Search for the cell housing the specified text and yield its [x, y] center coordinate. 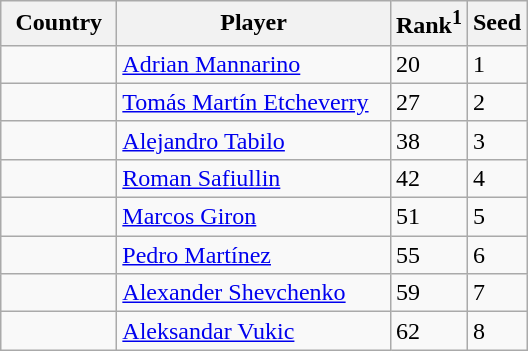
4 [496, 178]
5 [496, 217]
Adrian Mannarino [254, 64]
38 [428, 140]
Alexander Shevchenko [254, 293]
6 [496, 255]
55 [428, 255]
Roman Safiullin [254, 178]
Seed [496, 24]
8 [496, 331]
7 [496, 293]
62 [428, 331]
20 [428, 64]
2 [496, 102]
1 [496, 64]
Alejandro Tabilo [254, 140]
27 [428, 102]
Aleksandar Vukic [254, 331]
Player [254, 24]
Marcos Giron [254, 217]
3 [496, 140]
Rank1 [428, 24]
Tomás Martín Etcheverry [254, 102]
59 [428, 293]
Country [59, 24]
42 [428, 178]
Pedro Martínez [254, 255]
51 [428, 217]
